Identify which cell holds the provided text, then report its [X, Y] central coordinate. 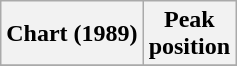
Chart (1989) [72, 34]
Peakposition [189, 34]
